Extract the [X, Y] coordinate from the center of the cell holding the provided text.  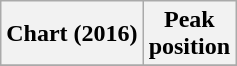
Peakposition [189, 34]
Chart (2016) [72, 34]
